For the text-containing cell, return its midpoint in [X, Y] coordinate format. 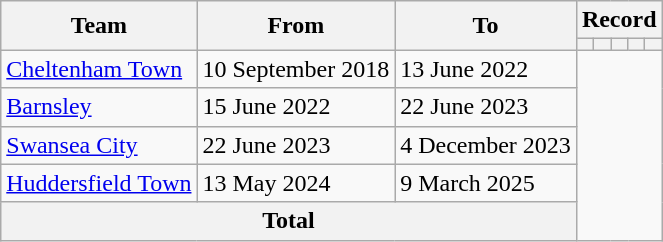
Total [289, 221]
15 June 2022 [296, 107]
10 September 2018 [296, 69]
9 March 2025 [486, 183]
To [486, 26]
Record [619, 20]
13 May 2024 [296, 183]
From [296, 26]
Swansea City [99, 145]
Team [99, 26]
4 December 2023 [486, 145]
Huddersfield Town [99, 183]
Cheltenham Town [99, 69]
13 June 2022 [486, 69]
Barnsley [99, 107]
